Return [x, y] of the center of cell containing provided text 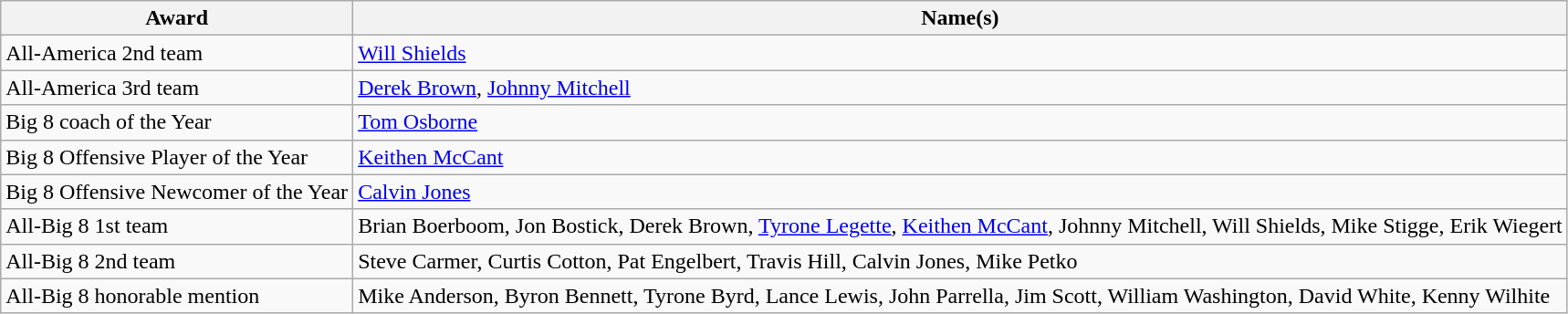
Mike Anderson, Byron Bennett, Tyrone Byrd, Lance Lewis, John Parrella, Jim Scott, William Washington, David White, Kenny Wilhite [960, 296]
Steve Carmer, Curtis Cotton, Pat Engelbert, Travis Hill, Calvin Jones, Mike Petko [960, 261]
Will Shields [960, 53]
All-America 2nd team [177, 53]
Big 8 Offensive Newcomer of the Year [177, 192]
Calvin Jones [960, 192]
Award [177, 18]
Name(s) [960, 18]
All-Big 8 2nd team [177, 261]
Derek Brown, Johnny Mitchell [960, 88]
Big 8 Offensive Player of the Year [177, 157]
Brian Boerboom, Jon Bostick, Derek Brown, Tyrone Legette, Keithen McCant, Johnny Mitchell, Will Shields, Mike Stigge, Erik Wiegert [960, 226]
Tom Osborne [960, 122]
All-Big 8 honorable mention [177, 296]
All-Big 8 1st team [177, 226]
Big 8 coach of the Year [177, 122]
All-America 3rd team [177, 88]
Keithen McCant [960, 157]
